Find where the given text appears and provide that cell's center as (x, y) coordinate. 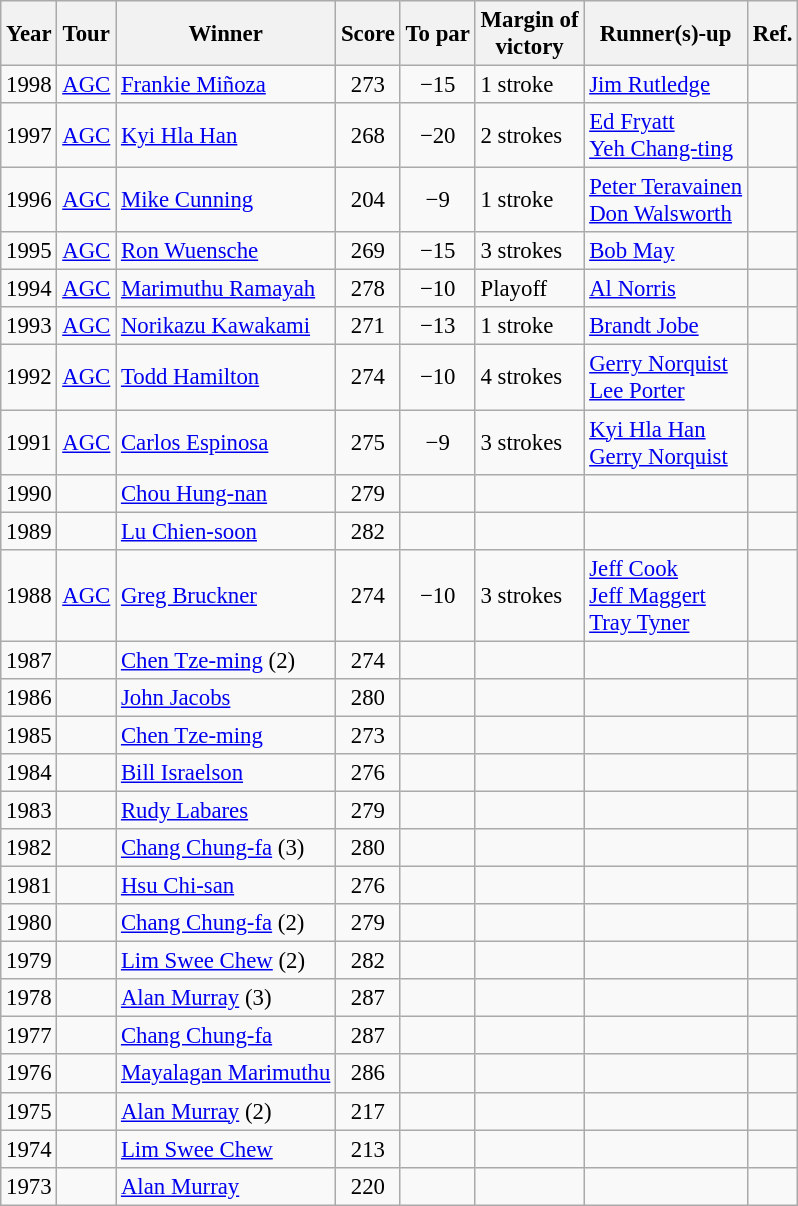
Kyi Hla Han Gerry Norquist (666, 442)
Kyi Hla Han (226, 136)
1997 (29, 136)
1995 (29, 251)
1983 (29, 810)
268 (368, 136)
204 (368, 200)
Gerry Norquist Lee Porter (666, 378)
Todd Hamilton (226, 378)
1974 (29, 1149)
1988 (29, 595)
1984 (29, 773)
Bill Israelson (226, 773)
Brandt Jobe (666, 327)
1998 (29, 85)
Carlos Espinosa (226, 442)
Hsu Chi-san (226, 886)
1978 (29, 998)
1975 (29, 1111)
Lim Swee Chew (226, 1149)
Ron Wuensche (226, 251)
Bob May (666, 251)
Ed Fryatt Yeh Chang-ting (666, 136)
Peter Teravainen Don Walsworth (666, 200)
Chen Tze-ming (226, 735)
Mike Cunning (226, 200)
1981 (29, 886)
1991 (29, 442)
Runner(s)-up (666, 34)
−13 (438, 327)
1993 (29, 327)
1977 (29, 1036)
213 (368, 1149)
Score (368, 34)
Norikazu Kawakami (226, 327)
Jeff Cook Jeff Maggert Tray Tyner (666, 595)
Winner (226, 34)
1996 (29, 200)
Tour (86, 34)
1979 (29, 961)
Playoff (530, 289)
278 (368, 289)
Alan Murray (3) (226, 998)
John Jacobs (226, 698)
Marimuthu Ramayah (226, 289)
Chang Chung-fa (3) (226, 848)
1987 (29, 660)
1989 (29, 531)
1992 (29, 378)
1980 (29, 923)
Rudy Labares (226, 810)
Mayalagan Marimuthu (226, 1074)
1976 (29, 1074)
2 strokes (530, 136)
To par (438, 34)
Chen Tze-ming (2) (226, 660)
Al Norris (666, 289)
Year (29, 34)
Alan Murray (2) (226, 1111)
271 (368, 327)
−20 (438, 136)
Greg Bruckner (226, 595)
Chang Chung-fa (2) (226, 923)
Lim Swee Chew (2) (226, 961)
286 (368, 1074)
Lu Chien-soon (226, 531)
Chou Hung-nan (226, 493)
1986 (29, 698)
220 (368, 1186)
1973 (29, 1186)
Frankie Miñoza (226, 85)
275 (368, 442)
Jim Rutledge (666, 85)
1990 (29, 493)
Alan Murray (226, 1186)
269 (368, 251)
1985 (29, 735)
Margin ofvictory (530, 34)
1994 (29, 289)
4 strokes (530, 378)
Ref. (772, 34)
Chang Chung-fa (226, 1036)
1982 (29, 848)
217 (368, 1111)
